For the text-containing cell, return its midpoint in [x, y] coordinate format. 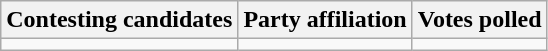
Votes polled [480, 20]
Party affiliation [325, 20]
Contesting candidates [120, 20]
